Pinpoint the cell where the given text exists, returning its [x, y] midpoint coordinate. 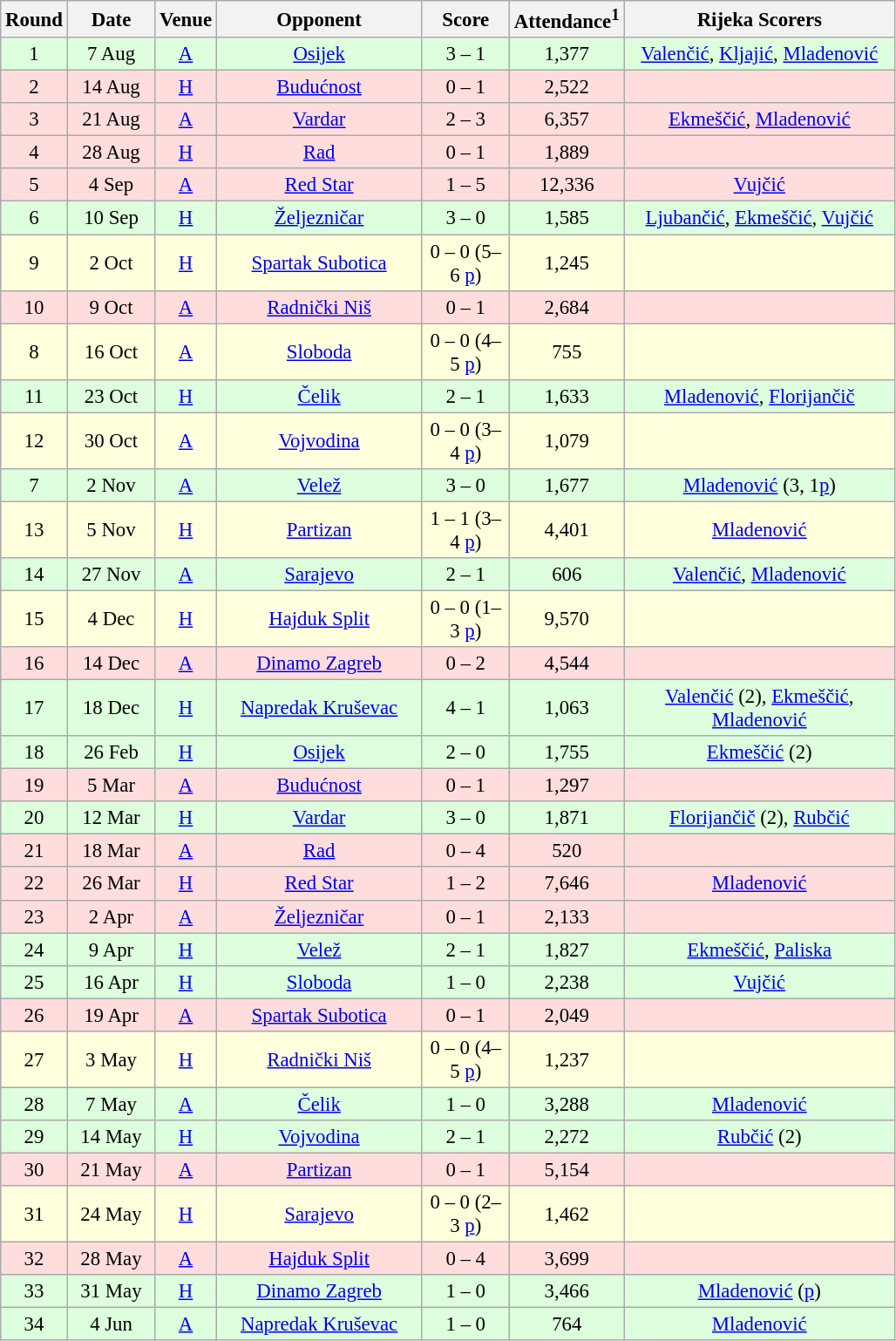
2 – 0 [465, 752]
3 – 1 [465, 54]
12,336 [567, 186]
Round [34, 19]
9 Oct [112, 307]
5 Nov [112, 530]
30 Oct [112, 441]
Valenčić, Kljajić, Mladenović [760, 54]
4,401 [567, 530]
7,646 [567, 884]
32 [34, 1259]
29 [34, 1137]
23 Oct [112, 396]
31 [34, 1214]
34 [34, 1324]
8 [34, 352]
1,377 [567, 54]
1 [34, 54]
1 – 2 [465, 884]
12 Mar [112, 818]
2 Nov [112, 486]
14 Aug [112, 87]
2 Oct [112, 263]
1,633 [567, 396]
Rijeka Scorers [760, 19]
764 [567, 1324]
21 Aug [112, 119]
3,466 [567, 1291]
12 [34, 441]
5 Mar [112, 786]
10 [34, 307]
1,677 [567, 486]
2,522 [567, 87]
16 Oct [112, 352]
21 May [112, 1169]
Valenčić (2), Ekmeščić, Mladenović [760, 708]
4 Sep [112, 186]
0 – 0 (2–3 p) [465, 1214]
19 [34, 786]
1,245 [567, 263]
4 [34, 153]
6 [34, 218]
Mladenović (3, 1p) [760, 486]
16 Apr [112, 982]
2,684 [567, 307]
18 Mar [112, 851]
6,357 [567, 119]
18 [34, 752]
4,544 [567, 664]
Mladenović, Florijančič [760, 396]
9 Apr [112, 950]
2,049 [567, 1015]
Florijančič (2), Rubčić [760, 818]
33 [34, 1291]
9 [34, 263]
Ekmeščić, Paliska [760, 950]
1,462 [567, 1214]
24 [34, 950]
4 – 1 [465, 708]
2 Apr [112, 916]
3 May [112, 1060]
13 [34, 530]
26 [34, 1015]
25 [34, 982]
Venue [187, 19]
606 [567, 575]
24 May [112, 1214]
21 [34, 851]
14 Dec [112, 664]
520 [567, 851]
5 [34, 186]
2 – 3 [465, 119]
7 May [112, 1104]
26 Feb [112, 752]
Ekmeščić (2) [760, 752]
0 – 0 (5–6 p) [465, 263]
28 [34, 1104]
Valenčić, Mladenović [760, 575]
1 – 1 (3–4 p) [465, 530]
28 Aug [112, 153]
1 – 5 [465, 186]
1,827 [567, 950]
7 [34, 486]
0 – 0 (3–4 p) [465, 441]
Mladenović (p) [760, 1291]
14 May [112, 1137]
2,272 [567, 1137]
16 [34, 664]
2 [34, 87]
755 [567, 352]
20 [34, 818]
0 – 0 (1–3 p) [465, 619]
Date [112, 19]
27 Nov [112, 575]
1,063 [567, 708]
4 Jun [112, 1324]
9,570 [567, 619]
19 Apr [112, 1015]
23 [34, 916]
1,755 [567, 752]
22 [34, 884]
3,288 [567, 1104]
1,585 [567, 218]
Ekmeščić, Mladenović [760, 119]
3,699 [567, 1259]
0 – 2 [465, 664]
3 [34, 119]
18 Dec [112, 708]
27 [34, 1060]
30 [34, 1169]
1,297 [567, 786]
10 Sep [112, 218]
1,889 [567, 153]
4 Dec [112, 619]
2,238 [567, 982]
Ljubančić, Ekmeščić, Vujčić [760, 218]
Rubčić (2) [760, 1137]
14 [34, 575]
1,237 [567, 1060]
Score [465, 19]
15 [34, 619]
1,079 [567, 441]
Opponent [319, 19]
Attendance1 [567, 19]
2,133 [567, 916]
7 Aug [112, 54]
5,154 [567, 1169]
28 May [112, 1259]
17 [34, 708]
26 Mar [112, 884]
31 May [112, 1291]
11 [34, 396]
1,871 [567, 818]
